For the text-containing cell, return its midpoint in (X, Y) coordinate format. 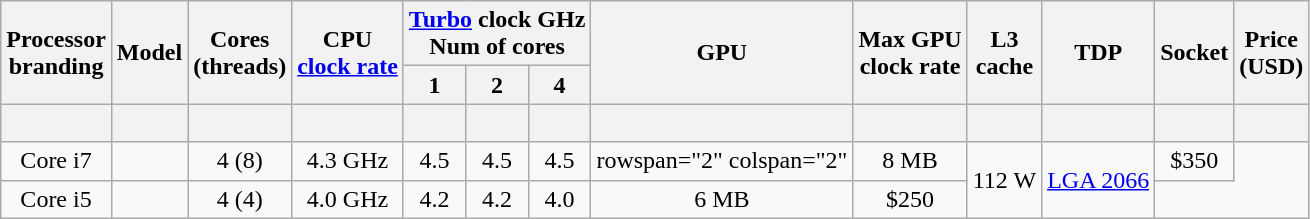
Cores(threads) (240, 52)
Price(USD) (1272, 52)
1 (434, 85)
$250 (910, 199)
4 (8) (240, 161)
Socket (1194, 52)
4.3 GHz (348, 161)
TDP (1098, 52)
L3cache (1004, 52)
Max GPUclock rate (910, 52)
rowspan="2" colspan="2" (722, 161)
4 (560, 85)
Turbo clock GHzNum of cores (497, 34)
$350 (1194, 161)
112 W (1004, 180)
Processorbranding (56, 52)
CPUclock rate (348, 52)
4 (4) (240, 199)
GPU (722, 52)
LGA 2066 (1098, 180)
2 (498, 85)
6 MB (722, 199)
4.0 GHz (348, 199)
8 MB (910, 161)
Model (149, 52)
Core i5 (56, 199)
Core i7 (56, 161)
4.0 (560, 199)
